Determine the (X, Y) coordinate at the center of the cell enclosing the given text.  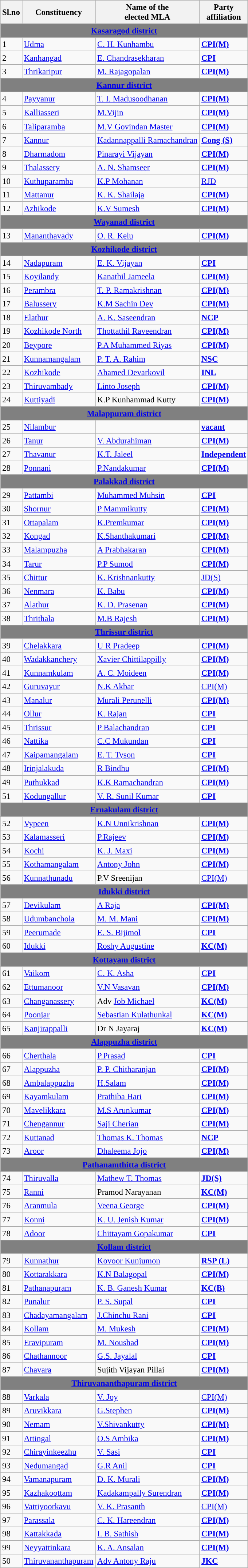
36 (11, 591)
H.Salam (147, 1083)
Wadakkanchery (59, 659)
K.K Ramachandran (147, 782)
Kongad (59, 536)
P. T. A. Rahim (147, 359)
30 (11, 509)
Thiruvananthapuram (59, 1561)
53 (11, 837)
Kunnathur (59, 1261)
Nenmara (59, 591)
Payyanur (59, 99)
Kayamkulam (59, 1097)
Independent (224, 454)
14 (11, 263)
Kollam district (124, 1247)
86 (11, 1356)
A. K. Saseendran (147, 318)
Aranmula (59, 1206)
Kanjirappalli (59, 1028)
Beypore (59, 345)
93 (11, 1466)
68 (11, 1083)
Thrissur district (124, 632)
Udumbanchola (59, 919)
Pathanamthitta district (124, 1165)
E. Chandrasekharan (147, 58)
89 (11, 1411)
3 (11, 72)
94 (11, 1479)
Kochi (59, 851)
55 (11, 864)
Chittayam Gopakumar (147, 1233)
K.V Sumesh (147, 208)
V. R. Sunil Kumar (147, 796)
K. Rajan (147, 714)
71 (11, 1124)
Ollur (59, 714)
15 (11, 277)
Malampuzha (59, 550)
Kanhangad (59, 58)
P.P Sumod (147, 564)
67 (11, 1069)
K.N Balagopal (147, 1274)
Kollam (59, 1329)
16 (11, 290)
40 (11, 659)
12 (11, 208)
37 (11, 604)
Pinarayi Vijayan (147, 154)
Kannur district (124, 85)
Chavara (59, 1370)
Kodungallur (59, 796)
O.S Ambika (147, 1438)
78 (11, 1233)
Sujith Vijayan Pillai (147, 1370)
Dharmadom (59, 154)
92 (11, 1452)
Kuttanad (59, 1138)
Puthukkad (59, 782)
INL (224, 372)
Constituency (59, 12)
Aroor (59, 1151)
46 (11, 741)
Chittur (59, 577)
Azhikode (59, 208)
Ottapalam (59, 523)
79 (11, 1261)
Chadayamangalam (59, 1315)
K. Krishnankutty (147, 577)
2 (11, 58)
73 (11, 1151)
Devikulam (59, 905)
99 (11, 1547)
N.K Akbar (147, 687)
T. P. Ramakrishnan (147, 290)
Parassala (59, 1520)
Muhammed Muhsin (147, 495)
Palakkad district (124, 482)
72 (11, 1138)
I. B. Sathish (147, 1534)
Aruvikkara (59, 1411)
Vypeen (59, 823)
K.N Unnikrishnan (147, 823)
Thottathil Raveendran (147, 331)
56 (11, 878)
Prathiba Hari (147, 1097)
61 (11, 974)
V. Sasi (147, 1452)
Taliparamba (59, 126)
Attingal (59, 1438)
Sl.no (11, 12)
98 (11, 1534)
G.Stephen (147, 1411)
Antony John (147, 864)
Cong (S) (224, 140)
P Mammikutty (147, 509)
K. J. Maxi (147, 851)
Kottarakkara (59, 1274)
Xavier Chittilappilly (147, 659)
Kunnamkulam (59, 673)
Idukki (59, 946)
P.Prasad (147, 1056)
A Prabhakaran (147, 550)
Kunnamangalam (59, 359)
M. Mukesh (147, 1329)
83 (11, 1315)
RSP (L) (224, 1261)
Kalliasseri (59, 113)
Thomas K. Thomas (147, 1138)
K.Shanthakumari (147, 536)
32 (11, 536)
17 (11, 304)
K. K. Shailaja (147, 195)
85 (11, 1343)
Ettumanoor (59, 987)
Varkala (59, 1397)
M.V Govindan Master (147, 126)
Balussery (59, 304)
90 (11, 1424)
20 (11, 345)
Mananthavady (59, 236)
57 (11, 905)
Malappuram district (124, 413)
59 (11, 933)
E. S. Bijimol (147, 933)
Thrithala (59, 618)
K. U. Jenish Kumar (147, 1219)
Wayanad district (124, 222)
Perambra (59, 290)
P.A Muhammed Riyas (147, 345)
39 (11, 646)
Tanur (59, 441)
Punalur (59, 1302)
9 (11, 167)
Irinjalakuda (59, 769)
38 (11, 618)
Manalur (59, 700)
62 (11, 987)
Mathew T. Thomas (147, 1178)
RJD (224, 181)
M.B Rajesh (147, 618)
81 (11, 1288)
77 (11, 1219)
V. Abdurahiman (147, 441)
10 (11, 181)
5 (11, 113)
49 (11, 782)
P. P. Chitharanjan (147, 1069)
34 (11, 564)
51 (11, 796)
24 (11, 400)
E. K. Vijayan (147, 263)
Alappuzha (59, 1069)
21 (11, 359)
R Bindhu (147, 769)
Poonjar (59, 1014)
Kannur (59, 140)
65 (11, 1028)
Koyilandy (59, 277)
M.Vijin (147, 113)
11 (11, 195)
47 (11, 755)
28 (11, 468)
K.P Kunhammad Kutty (147, 400)
Thiruvalla (59, 1178)
8 (11, 154)
76 (11, 1206)
Thrissur (59, 728)
C. K. Hareendran (147, 1520)
G.S. Jayalal (147, 1356)
80 (11, 1274)
Mattanur (59, 195)
Shornur (59, 509)
K. D. Prasenan (147, 604)
G.R Anil (147, 1466)
Eravipuram (59, 1343)
Kasaragod district (124, 31)
V.Shivankutty (147, 1424)
Kozhikode (59, 372)
23 (11, 386)
E. T. Tyson (147, 755)
58 (11, 919)
22 (11, 372)
P. S. Supal (147, 1302)
Dr N Jayaraj (147, 1028)
Alathur (59, 604)
V.N Vasavan (147, 987)
Murali Perunelli (147, 700)
95 (11, 1493)
Thavanur (59, 454)
A Raja (147, 905)
Roshy Augustine (147, 946)
C. H. Kunhambu (147, 44)
29 (11, 495)
M. Noushad (147, 1343)
26 (11, 441)
Adv Job Michael (147, 1001)
Chirayinkeezhu (59, 1452)
Ranni (59, 1192)
Changanassery (59, 1001)
Ahamed Devarkovil (147, 372)
42 (11, 687)
Vattiyoorkavu (59, 1507)
Vamanapuram (59, 1479)
Chathannoor (59, 1356)
35 (11, 577)
Pattambi (59, 495)
87 (11, 1370)
91 (11, 1438)
25 (11, 427)
NSC (224, 359)
Nattika (59, 741)
Chengannur (59, 1124)
41 (11, 673)
4 (11, 99)
43 (11, 700)
Idukki district (124, 892)
vacant (224, 427)
Pramod Narayanan (147, 1192)
P.Nandakumar (147, 468)
Udma (59, 44)
Tarur (59, 564)
Alappuzha district (124, 1042)
M. Rajagopalan (147, 72)
Thiruvambady (59, 386)
Kalamasseri (59, 837)
Mavelikkara (59, 1110)
Saji Cherian (147, 1124)
Kuttiyadi (59, 400)
Name of theelected MLA (147, 12)
K.P Mohanan (147, 181)
84 (11, 1329)
48 (11, 769)
Kadannappalli Ramachandran (147, 140)
V. Joy (147, 1397)
Kanathil Jameela (147, 277)
Kuthuparamba (59, 181)
Nilambur (59, 427)
K. Babu (147, 591)
27 (11, 454)
Chelakkara (59, 646)
Adoor (59, 1233)
13 (11, 236)
JKC (224, 1561)
Ambalappuzha (59, 1083)
K. B. Ganesh Kumar (147, 1288)
Veena George (147, 1206)
KC(B) (224, 1288)
Thrikaripur (59, 72)
K. A. Ansalan (147, 1547)
Elathur (59, 318)
P.Rajeev (147, 837)
A. N. Shamseer (147, 167)
J.Chinchu Rani (147, 1315)
D. K. Murali (147, 1479)
Peerumade (59, 933)
Ponnani (59, 468)
69 (11, 1097)
T. I. Madusoodhanan (147, 99)
Vaikom (59, 974)
Cherthala (59, 1056)
Kazhakoottam (59, 1493)
63 (11, 1001)
Sebastian Kulathunkal (147, 1014)
88 (11, 1397)
Kothamangalam (59, 864)
Kadakampally Surendran (147, 1493)
Linto Joseph (147, 386)
Nemam (59, 1424)
O. R. Kelu (147, 236)
C.C Mukundan (147, 741)
K.Premkumar (147, 523)
45 (11, 728)
Neyyattinkara (59, 1547)
Nadapuram (59, 263)
74 (11, 1178)
Kovoor Kunjumon (147, 1261)
A. C. Moideen (147, 673)
96 (11, 1507)
Kozhikode district (124, 249)
Guruvayur (59, 687)
Nedumangad (59, 1466)
97 (11, 1520)
Kaipamangalam (59, 755)
75 (11, 1192)
Konni (59, 1219)
18 (11, 318)
M.S Arunkumar (147, 1110)
64 (11, 1014)
C. K. Asha (147, 974)
K.T. Jaleel (147, 454)
Dhaleema Jojo (147, 1151)
Kattakkada (59, 1534)
66 (11, 1056)
54 (11, 851)
K.M Sachin Dev (147, 304)
50 (11, 1561)
44 (11, 714)
60 (11, 946)
52 (11, 823)
19 (11, 331)
Kozhikode North (59, 331)
1 (11, 44)
M. M. Mani (147, 919)
6 (11, 126)
70 (11, 1110)
Kunnathunadu (59, 878)
P Balachandran (147, 728)
Thiruvananthapuram district (124, 1383)
V. K. Prasanth (147, 1507)
Ernakulam district (124, 809)
33 (11, 550)
P.V Sreenijan (147, 878)
Pathanapuram (59, 1288)
Adv Antony Raju (147, 1561)
82 (11, 1302)
Thalassery (59, 167)
Kottayam district (124, 960)
U R Pradeep (147, 646)
Partyaffiliation (224, 12)
7 (11, 140)
31 (11, 523)
